Detect which cell encompasses the target text, then output its [X, Y] center coordinate. 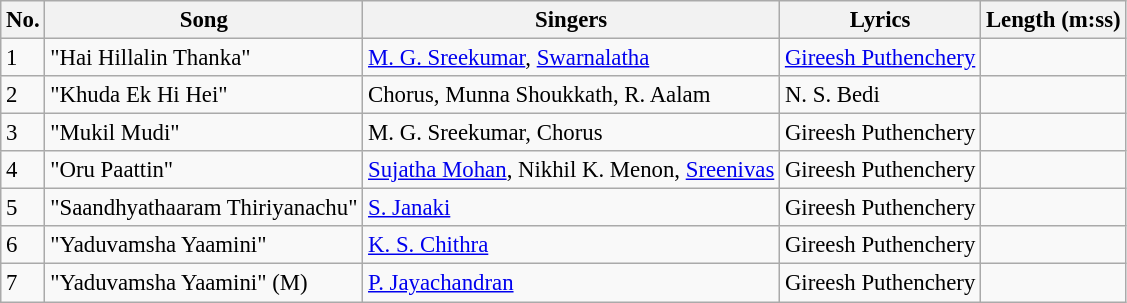
"Saandhyathaaram Thiriyanachu" [204, 208]
"Hai Hillalin Thanka" [204, 58]
5 [23, 208]
M. G. Sreekumar, Swarnalatha [572, 58]
7 [23, 283]
"Mukil Mudi" [204, 133]
2 [23, 95]
Sujatha Mohan, Nikhil K. Menon, Sreenivas [572, 170]
P. Jayachandran [572, 283]
Chorus, Munna Shoukkath, R. Aalam [572, 95]
N. S. Bedi [880, 95]
Length (m:ss) [1054, 20]
"Oru Paattin" [204, 170]
6 [23, 245]
K. S. Chithra [572, 245]
Song [204, 20]
M. G. Sreekumar, Chorus [572, 133]
Singers [572, 20]
3 [23, 133]
1 [23, 58]
"Yaduvamsha Yaamini" (M) [204, 283]
"Khuda Ek Hi Hei" [204, 95]
Lyrics [880, 20]
4 [23, 170]
"Yaduvamsha Yaamini" [204, 245]
No. [23, 20]
S. Janaki [572, 208]
